Pinpoint the cell where the given text exists, returning its (X, Y) midpoint coordinate. 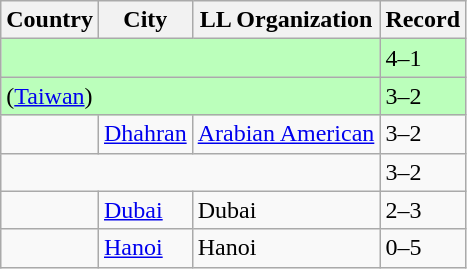
0–5 (423, 248)
Dhahran (145, 134)
(Taiwan) (190, 96)
LL Organization (286, 20)
City (145, 20)
Country (50, 20)
2–3 (423, 210)
Arabian American (286, 134)
4–1 (423, 58)
Record (423, 20)
